Determine the (X, Y) coordinate at the center of the cell enclosing the given text.  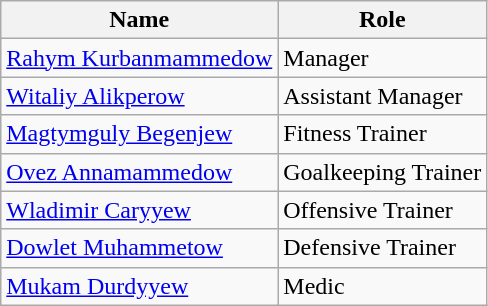
Wladimir Caryyew (140, 210)
Rahym Kurbanmammedow (140, 58)
Assistant Manager (382, 96)
Ovez Annamammedow (140, 172)
Goalkeeping Trainer (382, 172)
Offensive Trainer (382, 210)
Role (382, 20)
Magtymguly Begenjew (140, 134)
Mukam Durdyyew (140, 286)
Dowlet Muhammetow (140, 248)
Fitness Trainer (382, 134)
Medic (382, 286)
Witaliy Alikperow (140, 96)
Manager (382, 58)
Defensive Trainer (382, 248)
Name (140, 20)
